Return [X, Y] of the center of cell containing provided text 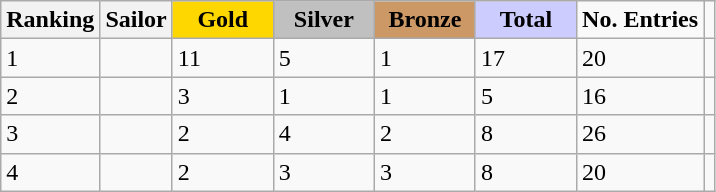
Silver [324, 20]
17 [526, 58]
26 [640, 134]
Ranking [50, 20]
Bronze [424, 20]
Sailor [136, 20]
11 [222, 58]
Total [526, 20]
Gold [222, 20]
No. Entries [640, 20]
16 [640, 96]
